Determine the [x, y] coordinate at the center of the cell enclosing the given text.  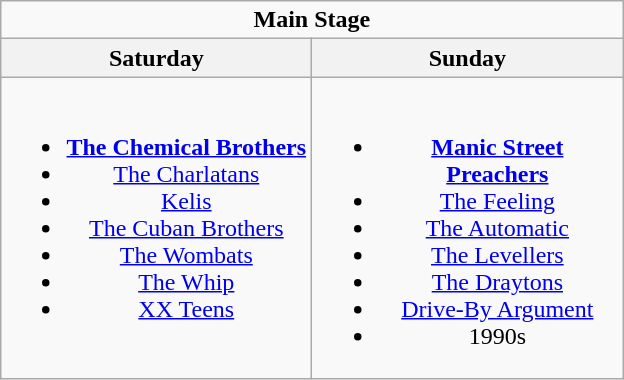
The Chemical BrothersThe CharlatansKelisThe Cuban BrothersThe WombatsThe WhipXX Teens [156, 228]
Manic Street PreachersThe FeelingThe AutomaticThe LevellersThe DraytonsDrive-By Argument1990s [468, 228]
Sunday [468, 58]
Main Stage [312, 20]
Saturday [156, 58]
